Scan for the cell matching the given text and deliver its (x, y) coordinate at center. 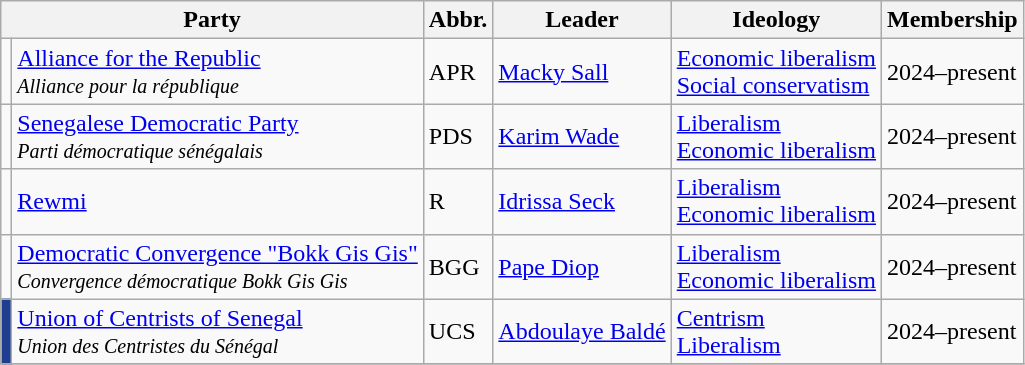
PDS (458, 136)
BGG (458, 266)
Abbr. (458, 20)
Leader (582, 20)
Ideology (776, 20)
UCS (458, 332)
APR (458, 72)
R (458, 202)
Economic liberalismSocial conservatism (776, 72)
Senegalese Democratic PartyParti démocratique sénégalais (218, 136)
Union of Centrists of SenegalUnion des Centristes du Sénégal (218, 332)
Karim Wade (582, 136)
Pape Diop (582, 266)
CentrismLiberalism (776, 332)
Macky Sall (582, 72)
Alliance for the RepublicAlliance pour la république (218, 72)
Party (212, 20)
Democratic Convergence "Bokk Gis Gis"Convergence démocratique Bokk Gis Gis (218, 266)
Idrissa Seck (582, 202)
Rewmi (218, 202)
Membership (953, 20)
Abdoulaye Baldé (582, 332)
